For the text-containing cell, return its midpoint in [X, Y] coordinate format. 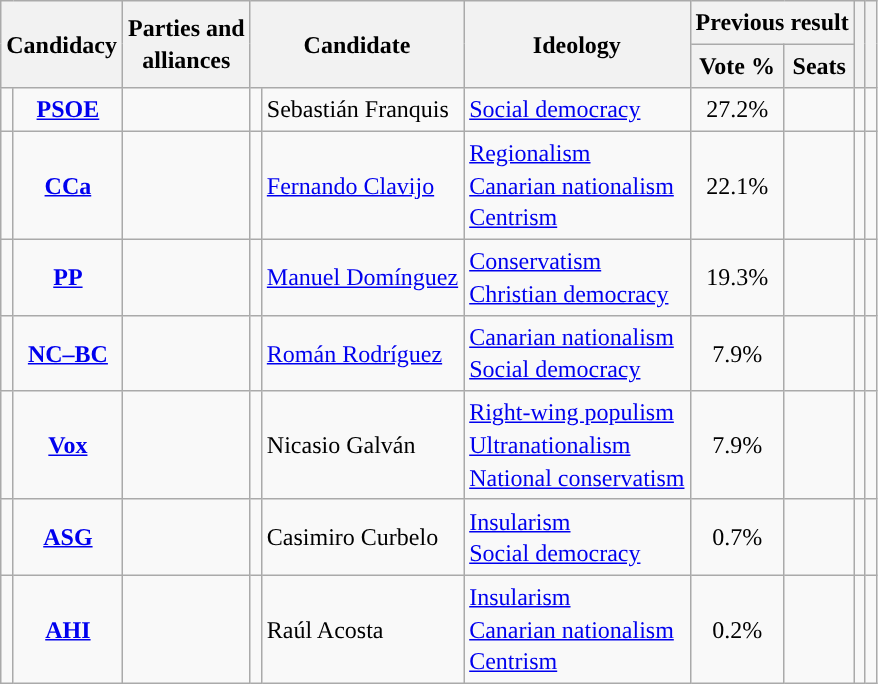
Fernando Clavijo [362, 185]
Ideology [577, 44]
InsularismCanarian nationalismCentrism [577, 629]
Raúl Acosta [362, 629]
19.3% [737, 277]
NC–BC [68, 353]
CCa [68, 185]
0.2% [737, 629]
PP [68, 277]
22.1% [737, 185]
Casimiro Curbelo [362, 537]
Sebastián Franquis [362, 110]
Right-wing populismUltranationalismNational conservatism [577, 445]
ConservatismChristian democracy [577, 277]
RegionalismCanarian nationalismCentrism [577, 185]
Román Rodríguez [362, 353]
InsularismSocial democracy [577, 537]
Previous result [772, 22]
Candidacy [62, 44]
Social democracy [577, 110]
Vote % [737, 66]
AHI [68, 629]
Parties andalliances [187, 44]
Canarian nationalismSocial democracy [577, 353]
0.7% [737, 537]
Seats [819, 66]
27.2% [737, 110]
Nicasio Galván [362, 445]
Candidate [356, 44]
Manuel Domínguez [362, 277]
PSOE [68, 110]
ASG [68, 537]
Vox [68, 445]
